For the text-containing cell, return its midpoint in [x, y] coordinate format. 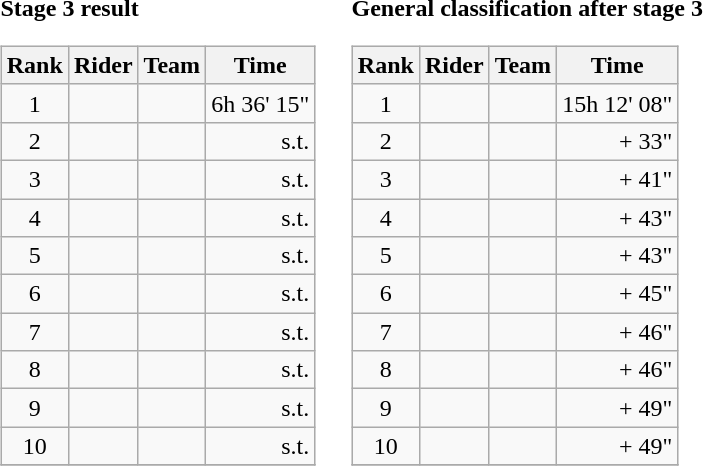
+ 41" [618, 179]
15h 12' 08" [618, 103]
+ 33" [618, 141]
+ 45" [618, 294]
6h 36' 15" [260, 103]
